Pinpoint the cell where the given text exists, returning its (x, y) midpoint coordinate. 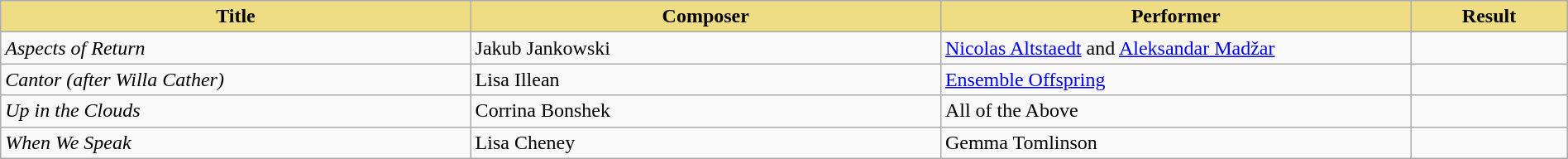
Aspects of Return (236, 48)
When We Speak (236, 142)
All of the Above (1175, 111)
Performer (1175, 17)
Up in the Clouds (236, 111)
Title (236, 17)
Composer (705, 17)
Lisa Cheney (705, 142)
Result (1489, 17)
Gemma Tomlinson (1175, 142)
Nicolas Altstaedt and Aleksandar Madžar (1175, 48)
Cantor (after Willa Cather) (236, 79)
Ensemble Offspring (1175, 79)
Jakub Jankowski (705, 48)
Corrina Bonshek (705, 111)
Lisa Illean (705, 79)
